For the text-containing cell, return its midpoint in (X, Y) coordinate format. 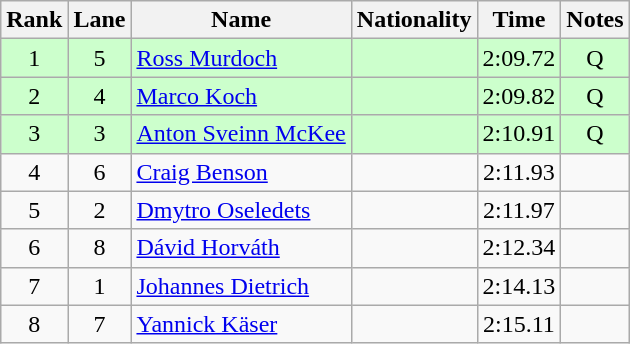
Name (241, 20)
Ross Murdoch (241, 58)
2:09.72 (519, 58)
2:10.91 (519, 134)
Notes (595, 20)
Johannes Dietrich (241, 286)
Dmytro Oseledets (241, 210)
Lane (100, 20)
Yannick Käser (241, 324)
2:12.34 (519, 248)
2:14.13 (519, 286)
2:15.11 (519, 324)
2:11.93 (519, 172)
Craig Benson (241, 172)
Nationality (414, 20)
2:09.82 (519, 96)
2:11.97 (519, 210)
Anton Sveinn McKee (241, 134)
Dávid Horváth (241, 248)
Time (519, 20)
Marco Koch (241, 96)
Rank (34, 20)
